Search for the cell housing the specified text and yield its (x, y) center coordinate. 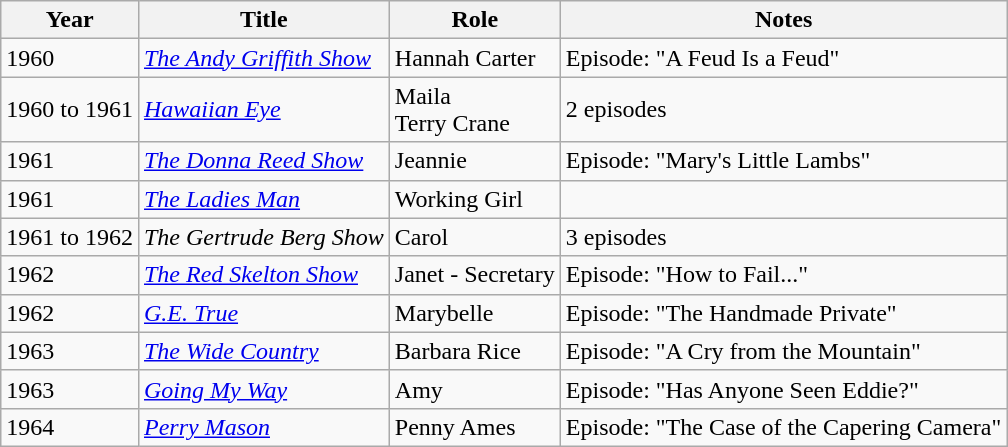
3 episodes (784, 237)
The Red Skelton Show (264, 275)
Janet - Secretary (474, 275)
Jeannie (474, 161)
Episode: "How to Fail..." (784, 275)
Working Girl (474, 199)
Hannah Carter (474, 58)
The Wide Country (264, 351)
Carol (474, 237)
Title (264, 20)
1961 to 1962 (70, 237)
Episode: "Has Anyone Seen Eddie?" (784, 389)
Marybelle (474, 313)
Going My Way (264, 389)
Perry Mason (264, 427)
1960 to 1961 (70, 110)
Episode: "The Case of the Capering Camera" (784, 427)
Episode: "A Cry from the Mountain" (784, 351)
The Donna Reed Show (264, 161)
Notes (784, 20)
The Gertrude Berg Show (264, 237)
Episode: "Mary's Little Lambs" (784, 161)
MailaTerry Crane (474, 110)
Penny Ames (474, 427)
2 episodes (784, 110)
Hawaiian Eye (264, 110)
Episode: "A Feud Is a Feud" (784, 58)
1960 (70, 58)
The Ladies Man (264, 199)
Barbara Rice (474, 351)
G.E. True (264, 313)
The Andy Griffith Show (264, 58)
Role (474, 20)
Episode: "The Handmade Private" (784, 313)
Amy (474, 389)
Year (70, 20)
1964 (70, 427)
